Output the (x, y) coordinate of the center of the cell containing the given text.  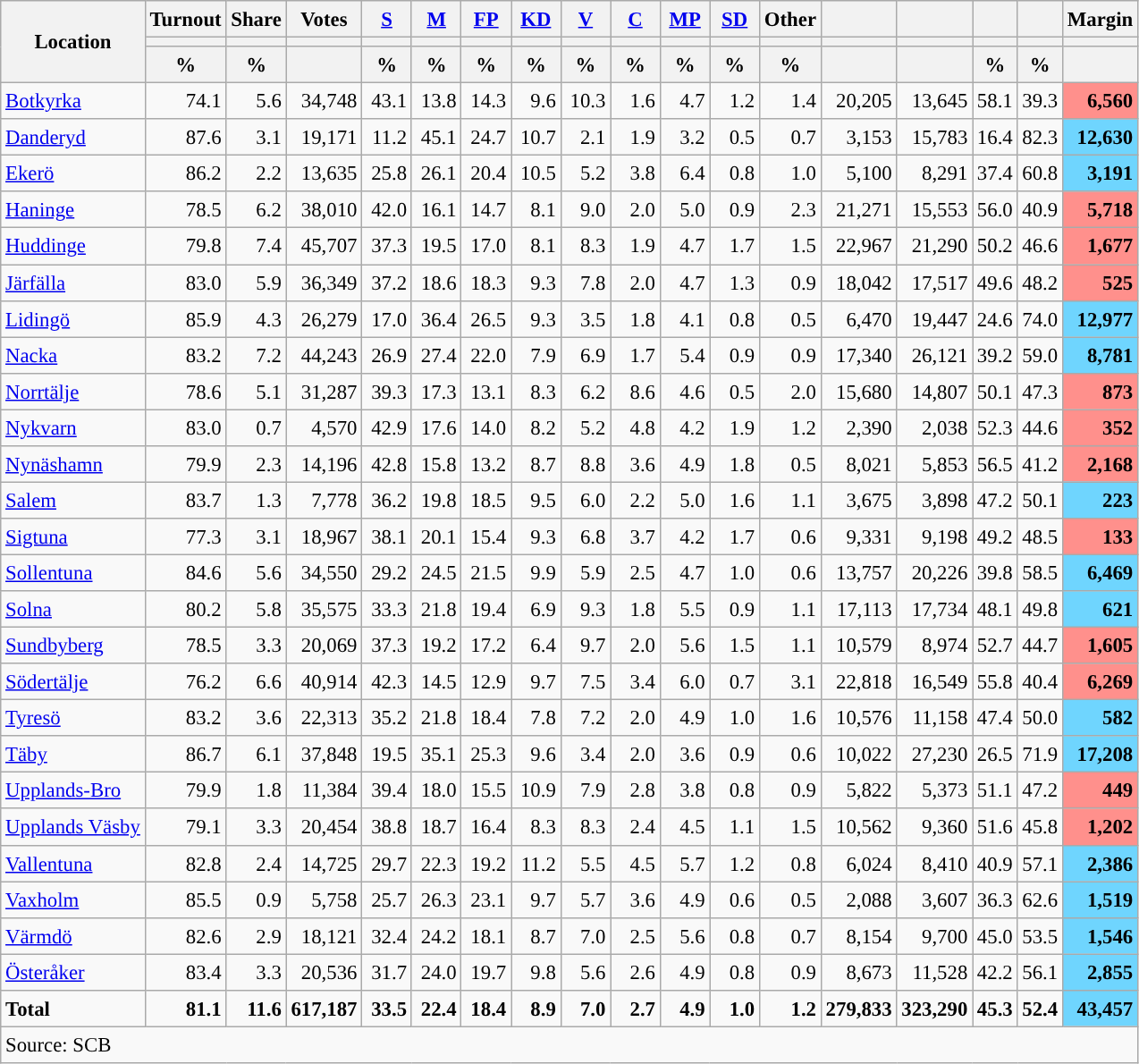
3,191 (1100, 173)
Värmdö (73, 935)
449 (1100, 790)
Nynäshamn (73, 465)
34,550 (324, 572)
48.1 (995, 610)
9.0 (586, 209)
9.8 (536, 973)
6,470 (858, 318)
76.2 (186, 681)
21,271 (858, 209)
59.0 (1040, 356)
20.4 (486, 173)
1.4 (790, 102)
74.1 (186, 102)
24.2 (436, 935)
11,528 (935, 973)
10,579 (858, 646)
19.8 (436, 501)
85.5 (186, 899)
SD (735, 20)
18.3 (486, 283)
57.1 (1040, 864)
52.4 (1040, 1009)
51.1 (995, 790)
13.1 (486, 392)
18,967 (324, 536)
35.1 (436, 755)
26.3 (436, 899)
62.6 (1040, 899)
18.6 (436, 283)
35,575 (324, 610)
Share (256, 20)
71.9 (1040, 755)
77.3 (186, 536)
19.7 (486, 973)
2.9 (256, 935)
26.1 (436, 173)
2.6 (636, 973)
40.4 (1040, 681)
Margin (1100, 20)
51.6 (995, 828)
17,208 (1100, 755)
36.4 (436, 318)
43.1 (387, 102)
33.3 (387, 610)
19,171 (324, 138)
38.1 (387, 536)
18,121 (324, 935)
10.5 (536, 173)
6,024 (858, 864)
13.2 (486, 465)
17.6 (436, 427)
24.5 (436, 572)
Ekerö (73, 173)
25.7 (387, 899)
36,349 (324, 283)
6,560 (1100, 102)
20,205 (858, 102)
22.3 (436, 864)
19.4 (486, 610)
6,269 (1100, 681)
38,010 (324, 209)
3.2 (685, 138)
87.6 (186, 138)
8.8 (586, 465)
49.2 (995, 536)
48.5 (1040, 536)
133 (1100, 536)
39.4 (387, 790)
C (636, 20)
36.3 (995, 899)
60.8 (1040, 173)
Järfälla (73, 283)
3.5 (586, 318)
20,069 (324, 646)
2,088 (858, 899)
46.6 (1040, 247)
FP (486, 20)
6.6 (256, 681)
Tyresö (73, 719)
V (586, 20)
82.8 (186, 864)
42.0 (387, 209)
8,291 (935, 173)
Nykvarn (73, 427)
5,758 (324, 899)
Botkyrka (73, 102)
4,570 (324, 427)
52.3 (995, 427)
9,331 (858, 536)
24.7 (486, 138)
1,202 (1100, 828)
20,454 (324, 828)
26,279 (324, 318)
15,553 (935, 209)
8,410 (935, 864)
14,807 (935, 392)
20,536 (324, 973)
14.7 (486, 209)
Source: SCB (569, 1044)
Nacka (73, 356)
35.2 (387, 719)
8,974 (935, 646)
Location (73, 42)
8,021 (858, 465)
10,576 (858, 719)
Solna (73, 610)
9,360 (935, 828)
15.4 (486, 536)
14,725 (324, 864)
12.9 (486, 681)
31.7 (387, 973)
Upplands Väsby (73, 828)
37,848 (324, 755)
1,605 (1100, 646)
19,447 (935, 318)
42.8 (387, 465)
29.7 (387, 864)
20.1 (436, 536)
56.1 (1040, 973)
79.1 (186, 828)
3,898 (935, 501)
36.2 (387, 501)
8,154 (858, 935)
56.5 (995, 465)
83.4 (186, 973)
7.4 (256, 247)
8.2 (536, 427)
5.4 (685, 356)
56.0 (995, 209)
1,546 (1100, 935)
22,313 (324, 719)
4.6 (685, 392)
47.3 (1040, 392)
5,822 (858, 790)
4.8 (636, 427)
4.3 (256, 318)
45.1 (436, 138)
38.8 (387, 828)
16.1 (436, 209)
22.4 (436, 1009)
11,384 (324, 790)
15.5 (486, 790)
8.9 (536, 1009)
2,855 (1100, 973)
45.8 (1040, 828)
7.5 (586, 681)
621 (1100, 610)
6.1 (256, 755)
18.0 (436, 790)
17,340 (858, 356)
58.5 (1040, 572)
Huddinge (73, 247)
2,168 (1100, 465)
39.2 (995, 356)
31,287 (324, 392)
24.6 (995, 318)
9.9 (536, 572)
Norrtälje (73, 392)
15.8 (436, 465)
10.3 (586, 102)
33.5 (387, 1009)
12,630 (1100, 138)
Sigtuna (73, 536)
5,853 (935, 465)
44.7 (1040, 646)
83.7 (186, 501)
Danderyd (73, 138)
10.9 (536, 790)
Vaxholm (73, 899)
50.0 (1040, 719)
37.2 (387, 283)
13,645 (935, 102)
39.8 (995, 572)
27.4 (436, 356)
45,707 (324, 247)
82.6 (186, 935)
6.8 (586, 536)
48.2 (1040, 283)
18.7 (436, 828)
17.2 (486, 646)
21,290 (935, 247)
85.9 (186, 318)
42.9 (387, 427)
49.8 (1040, 610)
223 (1100, 501)
42.2 (995, 973)
27,230 (935, 755)
5,373 (935, 790)
14,196 (324, 465)
279,833 (858, 1009)
23.1 (486, 899)
17,734 (935, 610)
47.4 (995, 719)
S (387, 20)
82.3 (1040, 138)
5,100 (858, 173)
86.2 (186, 173)
Turnout (186, 20)
10,022 (858, 755)
20,226 (935, 572)
16,549 (935, 681)
Sundbyberg (73, 646)
53.5 (1040, 935)
MP (685, 20)
44,243 (324, 356)
13,635 (324, 173)
49.6 (995, 283)
11.6 (256, 1009)
525 (1100, 283)
29.2 (387, 572)
42.3 (387, 681)
17.3 (436, 392)
17,517 (935, 283)
45.3 (995, 1009)
34,748 (324, 102)
13,757 (858, 572)
8,781 (1100, 356)
15,680 (858, 392)
9,198 (935, 536)
26.9 (387, 356)
24.0 (436, 973)
17,113 (858, 610)
Total (73, 1009)
11,158 (935, 719)
9.5 (536, 501)
37.4 (995, 173)
Salem (73, 501)
79.8 (186, 247)
45.0 (995, 935)
Österåker (73, 973)
7,778 (324, 501)
40,914 (324, 681)
81.1 (186, 1009)
18.5 (486, 501)
22.0 (486, 356)
78.6 (186, 392)
14.0 (486, 427)
3,153 (858, 138)
2.8 (636, 790)
M (436, 20)
80.2 (186, 610)
84.6 (186, 572)
1,677 (1100, 247)
14.3 (486, 102)
Södertälje (73, 681)
18,042 (858, 283)
14.5 (436, 681)
Täby (73, 755)
86.7 (186, 755)
9,700 (935, 935)
2.1 (586, 138)
352 (1100, 427)
18.1 (486, 935)
41.2 (1040, 465)
3,607 (935, 899)
44.6 (1040, 427)
8.6 (636, 392)
873 (1100, 392)
13.8 (436, 102)
55.8 (995, 681)
2,038 (935, 427)
2,390 (858, 427)
5.8 (256, 610)
15,783 (935, 138)
323,290 (935, 1009)
8,673 (858, 973)
582 (1100, 719)
10,562 (858, 828)
25.8 (387, 173)
3,675 (858, 501)
Haninge (73, 209)
25.3 (486, 755)
52.7 (995, 646)
26,121 (935, 356)
2.7 (636, 1009)
43,457 (1100, 1009)
22,818 (858, 681)
58.1 (995, 102)
4.1 (685, 318)
74.0 (1040, 318)
21.5 (486, 572)
Vallentuna (73, 864)
Upplands-Bro (73, 790)
10.7 (536, 138)
1,519 (1100, 899)
3.7 (636, 536)
2,386 (1100, 864)
12,977 (1100, 318)
5.1 (256, 392)
6,469 (1100, 572)
Votes (324, 20)
Sollentuna (73, 572)
Other (790, 20)
22,967 (858, 247)
Lidingö (73, 318)
617,187 (324, 1009)
5,718 (1100, 209)
50.2 (995, 247)
32.4 (387, 935)
KD (536, 20)
